Search for the cell housing the specified text and yield its (x, y) center coordinate. 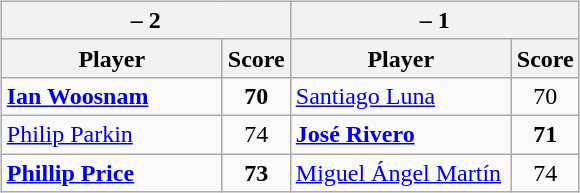
Philip Parkin (112, 134)
Miguel Ángel Martín (400, 173)
Ian Woosnam (112, 96)
– 2 (146, 20)
Phillip Price (112, 173)
José Rivero (400, 134)
71 (545, 134)
Santiago Luna (400, 96)
– 1 (434, 20)
73 (256, 173)
